For the text-containing cell, return its midpoint in [X, Y] coordinate format. 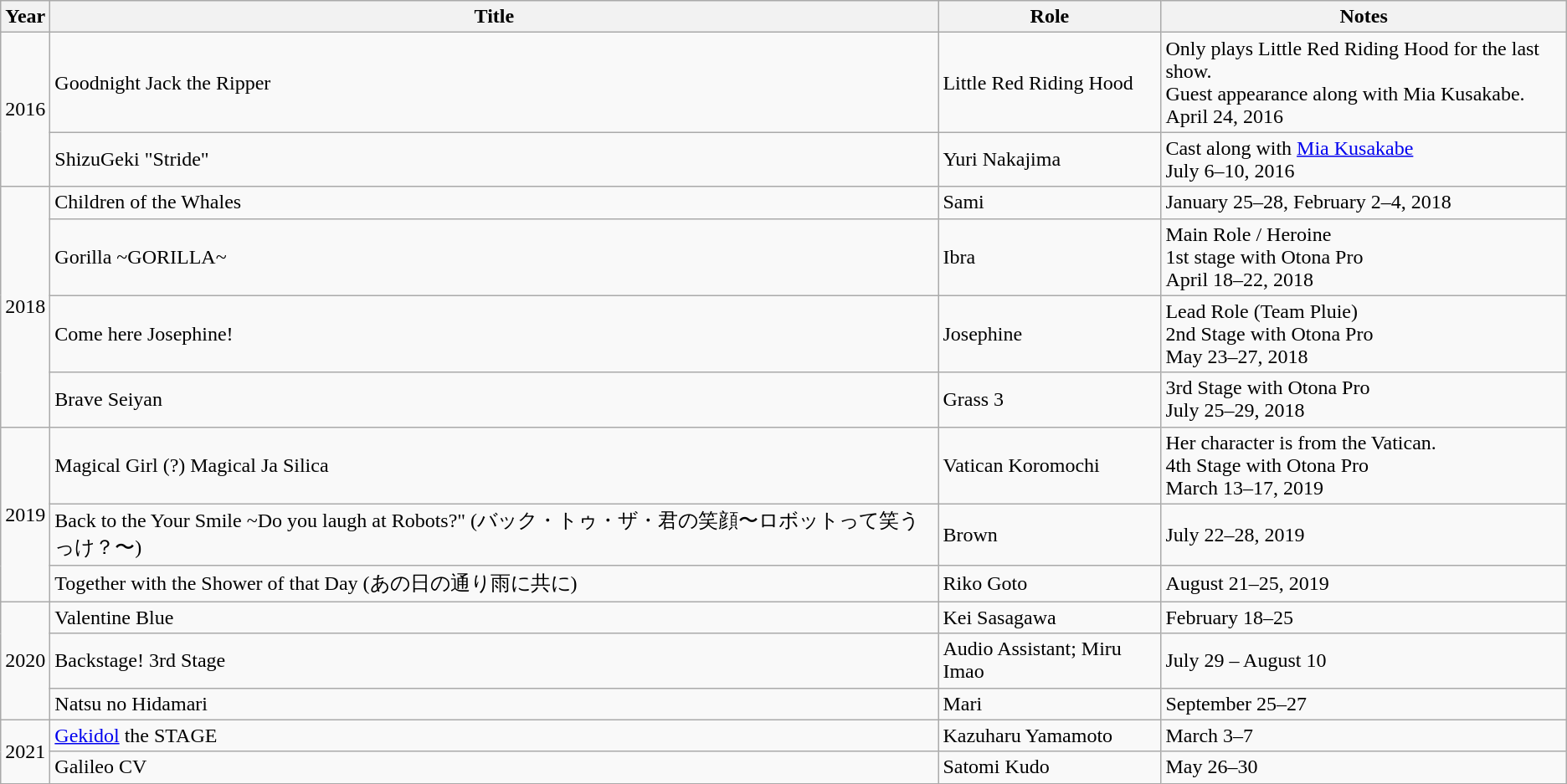
Kei Sasagawa [1050, 617]
July 29 – August 10 [1364, 661]
Notes [1364, 17]
Title [494, 17]
February 18–25 [1364, 617]
Her character is from the Vatican.4th Stage with Otona ProMarch 13–17, 2019 [1364, 465]
2018 [25, 306]
Valentine Blue [494, 617]
Together with the Shower of that Day (あの日の通り雨に共に) [494, 584]
Gorilla ~GORILLA~ [494, 257]
Magical Girl (?) Magical Ja Silica [494, 465]
Year [25, 17]
Ibra [1050, 257]
Josephine [1050, 334]
2021 [25, 751]
May 26–30 [1364, 767]
Only plays Little Red Riding Hood for the last show.Guest appearance along with Mia Kusakabe.April 24, 2016 [1364, 82]
Grass 3 [1050, 400]
2020 [25, 661]
2016 [25, 110]
Satomi Kudo [1050, 767]
September 25–27 [1364, 704]
Galileo CV [494, 767]
Come here Josephine! [494, 334]
Backstage! 3rd Stage [494, 661]
Back to the Your Smile ~Do you laugh at Robots?" (バック・トゥ・ザ・君の笑顔〜ロボットって笑うっけ？〜) [494, 535]
Children of the Whales [494, 202]
Audio Assistant; Miru Imao [1050, 661]
3rd Stage with Otona ProJuly 25–29, 2018 [1364, 400]
Vatican Koromochi [1050, 465]
Brave Seiyan [494, 400]
Natsu no Hidamari [494, 704]
Main Role / Heroine1st stage with Otona ProApril 18–22, 2018 [1364, 257]
Kazuharu Yamamoto [1050, 735]
Mari [1050, 704]
Brown [1050, 535]
ShizuGeki "Stride" [494, 159]
2019 [25, 514]
Gekidol the STAGE [494, 735]
July 22–28, 2019 [1364, 535]
Goodnight Jack the Ripper [494, 82]
Little Red Riding Hood [1050, 82]
August 21–25, 2019 [1364, 584]
Yuri Nakajima [1050, 159]
January 25–28, February 2–4, 2018 [1364, 202]
Cast along with Mia KusakabeJuly 6–10, 2016 [1364, 159]
Role [1050, 17]
Sami [1050, 202]
Lead Role (Team Pluie)2nd Stage with Otona ProMay 23–27, 2018 [1364, 334]
Riko Goto [1050, 584]
March 3–7 [1364, 735]
